Search for the cell housing the specified text and yield its (x, y) center coordinate. 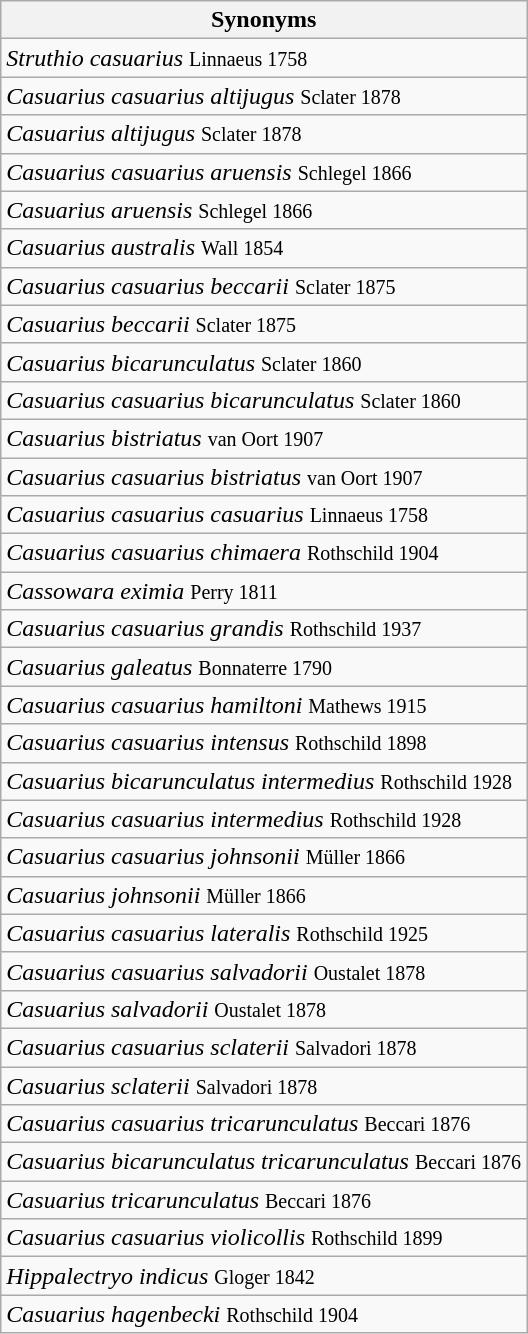
Casuarius bicarunculatus intermedius Rothschild 1928 (264, 781)
Casuarius casuarius johnsonii Müller 1866 (264, 857)
Casuarius casuarius tricarunculatus Beccari 1876 (264, 1124)
Hippalectryo indicus Gloger 1842 (264, 1276)
Casuarius casuarius grandis Rothschild 1937 (264, 629)
Casuarius sclaterii Salvadori 1878 (264, 1085)
Casuarius casuarius aruensis Schlegel 1866 (264, 172)
Casuarius aruensis Schlegel 1866 (264, 210)
Casuarius casuarius bicarunculatus Sclater 1860 (264, 400)
Casuarius beccarii Sclater 1875 (264, 324)
Casuarius bicarunculatus tricarunculatus Beccari 1876 (264, 1162)
Casuarius casuarius salvadorii Oustalet 1878 (264, 971)
Casuarius casuarius chimaera Rothschild 1904 (264, 553)
Casuarius altijugus Sclater 1878 (264, 134)
Casuarius casuarius intermedius Rothschild 1928 (264, 819)
Casuarius casuarius altijugus Sclater 1878 (264, 96)
Casuarius australis Wall 1854 (264, 248)
Casuarius casuarius casuarius Linnaeus 1758 (264, 515)
Struthio casuarius Linnaeus 1758 (264, 58)
Casuarius casuarius violicollis Rothschild 1899 (264, 1238)
Synonyms (264, 20)
Casuarius casuarius bistriatus van Oort 1907 (264, 477)
Casuarius casuarius intensus Rothschild 1898 (264, 743)
Casuarius casuarius lateralis Rothschild 1925 (264, 933)
Casuarius casuarius hamiltoni Mathews 1915 (264, 705)
Casuarius bicarunculatus Sclater 1860 (264, 362)
Casuarius bistriatus van Oort 1907 (264, 438)
Casuarius tricarunculatus Beccari 1876 (264, 1200)
Cassowara eximia Perry 1811 (264, 591)
Casuarius salvadorii Oustalet 1878 (264, 1009)
Casuarius johnsonii Müller 1866 (264, 895)
Casuarius galeatus Bonnaterre 1790 (264, 667)
Casuarius hagenbecki Rothschild 1904 (264, 1314)
Casuarius casuarius beccarii Sclater 1875 (264, 286)
Casuarius casuarius sclaterii Salvadori 1878 (264, 1047)
